Scan for the cell matching the given text and deliver its (x, y) coordinate at center. 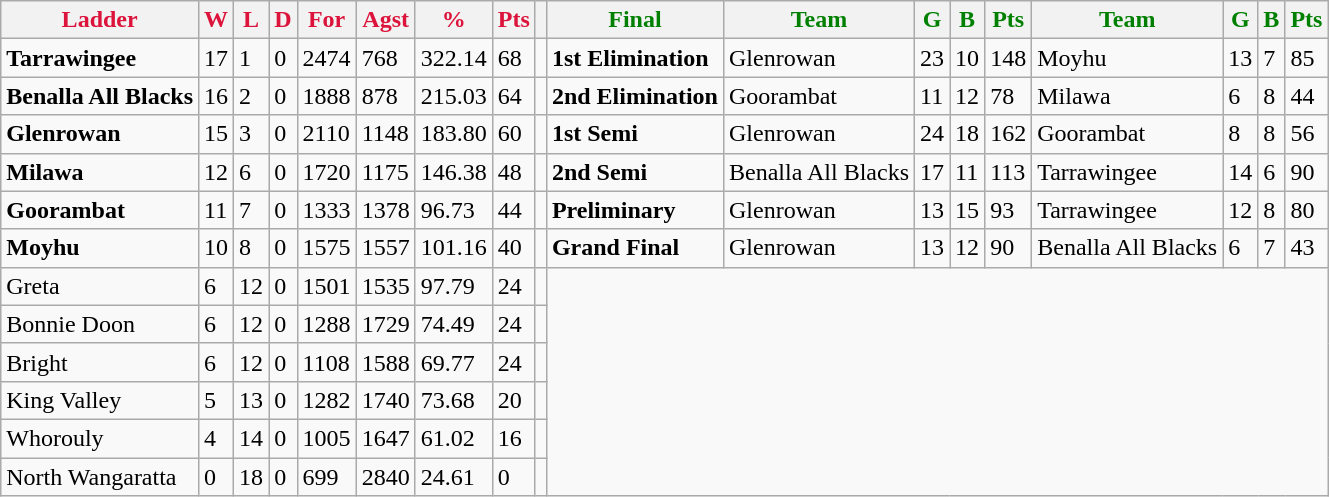
85 (1306, 58)
1st Elimination (634, 58)
148 (1008, 58)
For (326, 20)
1 (252, 58)
24.61 (454, 477)
322.14 (454, 58)
1108 (326, 362)
Greta (100, 286)
768 (386, 58)
1720 (326, 172)
1288 (326, 324)
215.03 (454, 96)
1535 (386, 286)
2840 (386, 477)
1378 (386, 210)
Preliminary (634, 210)
2110 (326, 134)
162 (1008, 134)
101.16 (454, 248)
113 (1008, 172)
1148 (386, 134)
1888 (326, 96)
% (454, 20)
North Wangaratta (100, 477)
Grand Final (634, 248)
King Valley (100, 400)
2 (252, 96)
1729 (386, 324)
146.38 (454, 172)
69.77 (454, 362)
Whorouly (100, 438)
1333 (326, 210)
93 (1008, 210)
1557 (386, 248)
699 (326, 477)
56 (1306, 134)
1282 (326, 400)
1575 (326, 248)
64 (514, 96)
Ladder (100, 20)
23 (932, 58)
73.68 (454, 400)
Agst (386, 20)
D (283, 20)
60 (514, 134)
1588 (386, 362)
97.79 (454, 286)
4 (216, 438)
61.02 (454, 438)
Final (634, 20)
1740 (386, 400)
40 (514, 248)
80 (1306, 210)
L (252, 20)
48 (514, 172)
2nd Semi (634, 172)
5 (216, 400)
20 (514, 400)
78 (1008, 96)
1st Semi (634, 134)
Bonnie Doon (100, 324)
2474 (326, 58)
Bright (100, 362)
878 (386, 96)
96.73 (454, 210)
74.49 (454, 324)
68 (514, 58)
2nd Elimination (634, 96)
W (216, 20)
43 (1306, 248)
1175 (386, 172)
3 (252, 134)
1647 (386, 438)
1005 (326, 438)
1501 (326, 286)
183.80 (454, 134)
